For the text-containing cell, return its midpoint in (x, y) coordinate format. 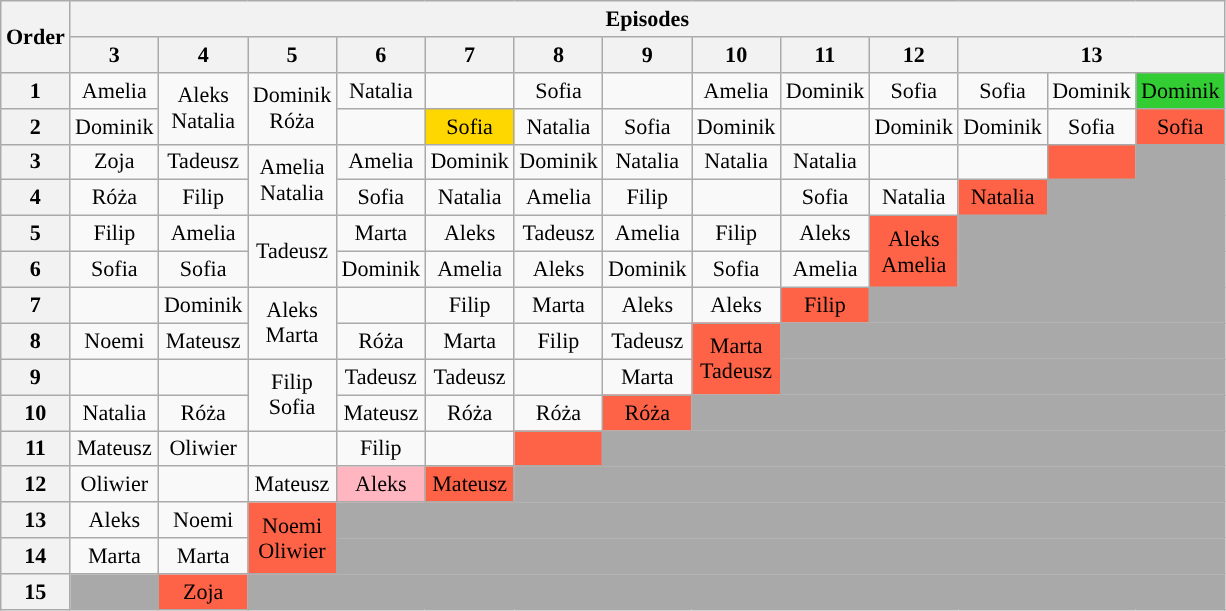
2 (36, 126)
Episodes (648, 18)
FilipSofia (292, 395)
14 (36, 556)
MartaTadeusz (736, 359)
AleksAmelia (914, 251)
AleksNatalia (204, 108)
AmeliaNatalia (292, 180)
NoemiOliwier (292, 538)
DominikRóża (292, 108)
AleksMarta (292, 323)
15 (36, 591)
Order (36, 36)
1 (36, 90)
